Scan for the cell matching the given text and deliver its [X, Y] coordinate at center. 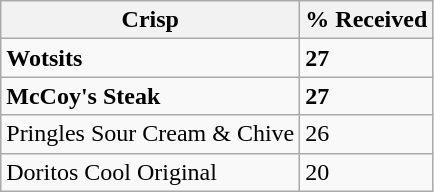
Crisp [150, 20]
20 [366, 172]
Pringles Sour Cream & Chive [150, 134]
Wotsits [150, 58]
26 [366, 134]
% Received [366, 20]
McCoy's Steak [150, 96]
Doritos Cool Original [150, 172]
